Return (X, Y) of the center of cell containing provided text 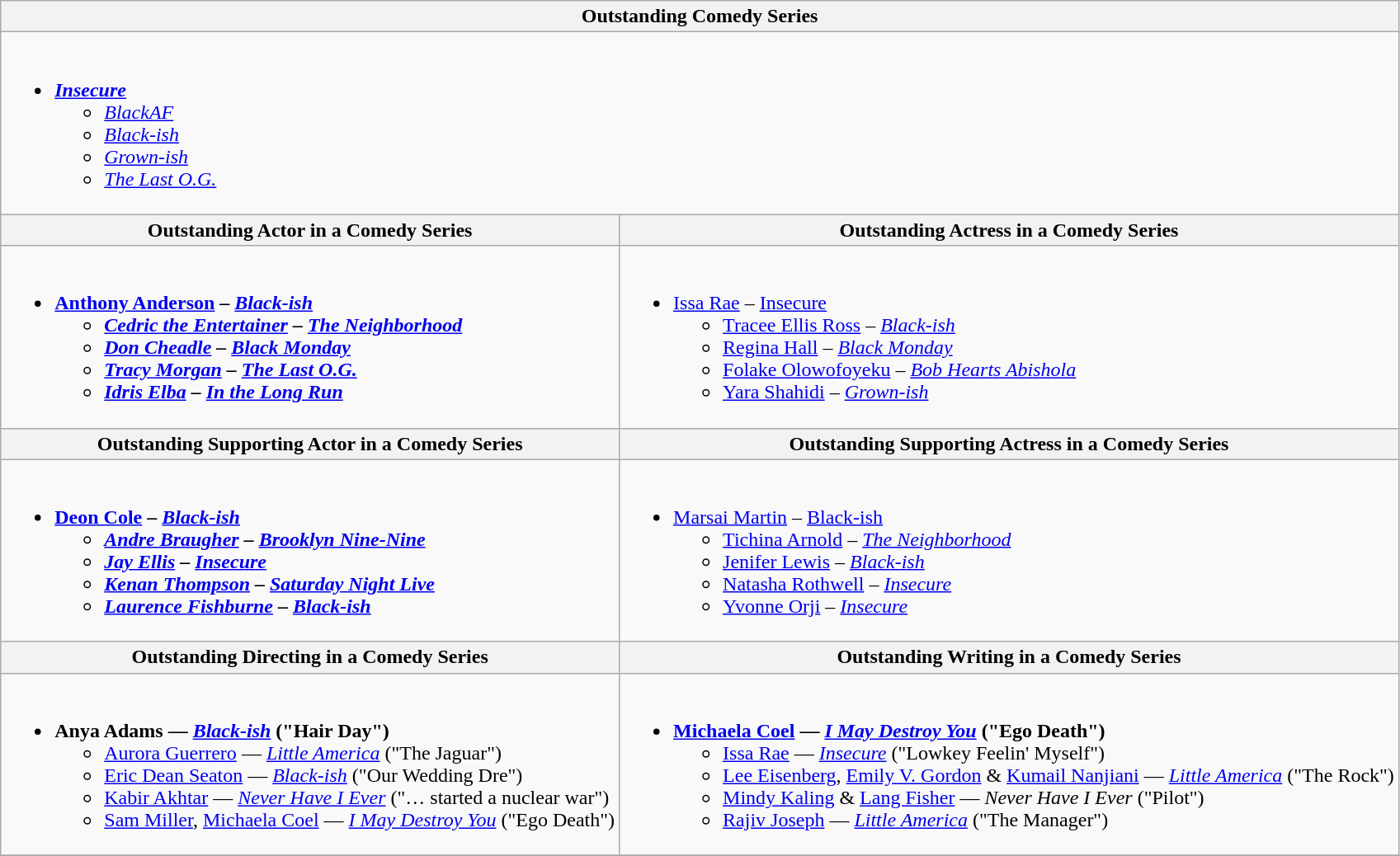
Marsai Martin – Black-ishTichina Arnold – The NeighborhoodJenifer Lewis – Black-ishNatasha Rothwell – InsecureYvonne Orji – Insecure (1010, 551)
Outstanding Actress in a Comedy Series (1010, 230)
Outstanding Supporting Actor in a Comedy Series (310, 444)
Outstanding Writing in a Comedy Series (1010, 657)
Outstanding Actor in a Comedy Series (310, 230)
Outstanding Comedy Series (700, 16)
Outstanding Supporting Actress in a Comedy Series (1010, 444)
Outstanding Directing in a Comedy Series (310, 657)
Deon Cole – Black-ishAndre Braugher – Brooklyn Nine-NineJay Ellis – InsecureKenan Thompson – Saturday Night LiveLaurence Fishburne – Black-ish (310, 551)
Issa Rae – InsecureTracee Ellis Ross – Black-ishRegina Hall – Black MondayFolake Olowofoyeku – Bob Hearts AbisholaYara Shahidi – Grown-ish (1010, 336)
InsecureBlackAFBlack-ishGrown-ishThe Last O.G. (700, 124)
